From the cell containing the given text, extract its center point as [X, Y] coordinate. 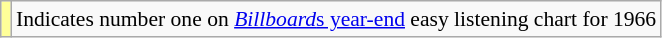
Indicates number one on Billboards year-end easy listening chart for 1966 [336, 19]
